Search for the cell housing the specified text and yield its (x, y) center coordinate. 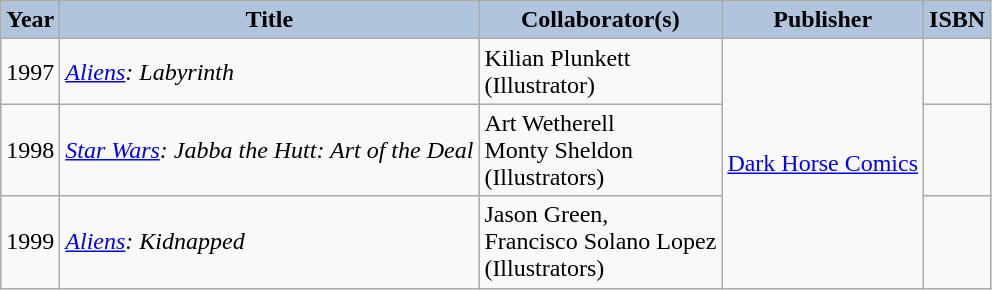
Star Wars: Jabba the Hutt: Art of the Deal (270, 150)
1997 (30, 72)
Year (30, 20)
Aliens: Labyrinth (270, 72)
Collaborator(s) (600, 20)
Jason Green,Francisco Solano Lopez(Illustrators) (600, 242)
Dark Horse Comics (823, 164)
Title (270, 20)
1999 (30, 242)
Aliens: Kidnapped (270, 242)
ISBN (958, 20)
Publisher (823, 20)
Art WetherellMonty Sheldon(Illustrators) (600, 150)
1998 (30, 150)
Kilian Plunkett(Illustrator) (600, 72)
